Scan for the cell matching the given text and deliver its (x, y) coordinate at center. 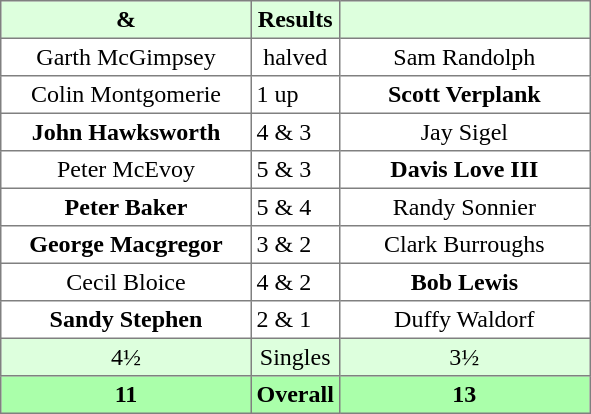
Overall (295, 395)
Singles (295, 357)
& (126, 20)
Bob Lewis (464, 282)
George Macgregor (126, 245)
3½ (464, 357)
5 & 3 (295, 170)
11 (126, 395)
halved (295, 57)
5 & 4 (295, 207)
Peter Baker (126, 207)
Garth McGimpsey (126, 57)
4 & 3 (295, 132)
Scott Verplank (464, 95)
Sam Randolph (464, 57)
Sandy Stephen (126, 320)
4½ (126, 357)
Clark Burroughs (464, 245)
Peter McEvoy (126, 170)
3 & 2 (295, 245)
Randy Sonnier (464, 207)
Duffy Waldorf (464, 320)
13 (464, 395)
1 up (295, 95)
4 & 2 (295, 282)
Jay Sigel (464, 132)
Davis Love III (464, 170)
Results (295, 20)
John Hawksworth (126, 132)
2 & 1 (295, 320)
Cecil Bloice (126, 282)
Colin Montgomerie (126, 95)
